Extract the (X, Y) coordinate from the center of the cell holding the provided text.  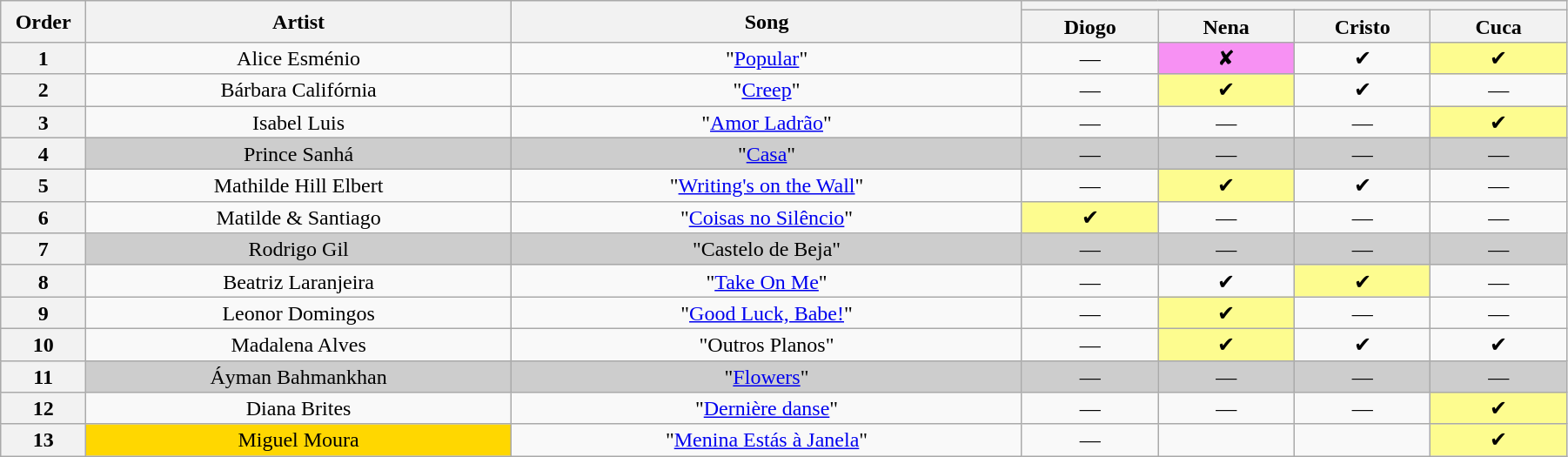
Order (44, 22)
7 (44, 249)
"Popular" (767, 57)
1 (44, 57)
Isabel Luis (299, 122)
Beatriz Laranjeira (299, 280)
11 (44, 376)
"Dernière danse" (767, 409)
4 (44, 153)
Cristo (1362, 26)
12 (44, 409)
"Casa" (767, 153)
3 (44, 122)
13 (44, 440)
Mathilde Hill Elbert (299, 186)
Artist (299, 22)
"Coisas no Silêncio" (767, 218)
Alice Esménio (299, 57)
✘ (1226, 57)
Rodrigo Gil (299, 249)
"Good Luck, Babe!" (767, 313)
Miguel Moura (299, 440)
Áyman Bahmankhan (299, 376)
"Amor Ladrão" (767, 122)
"Castelo de Beja" (767, 249)
"Take On Me" (767, 280)
Bárbara Califórnia (299, 91)
9 (44, 313)
Diana Brites (299, 409)
Leonor Domingos (299, 313)
Prince Sanhá (299, 153)
"Menina Estás à Janela" (767, 440)
"Flowers" (767, 376)
Matilde & Santiago (299, 218)
Song (767, 22)
Diogo (1089, 26)
"Outros Planos" (767, 345)
"Writing's on the Wall" (767, 186)
10 (44, 345)
6 (44, 218)
"Creep" (767, 91)
Madalena Alves (299, 345)
2 (44, 91)
8 (44, 280)
Cuca (1498, 26)
5 (44, 186)
Nena (1226, 26)
